Find where the given text appears and provide that cell's center as (x, y) coordinate. 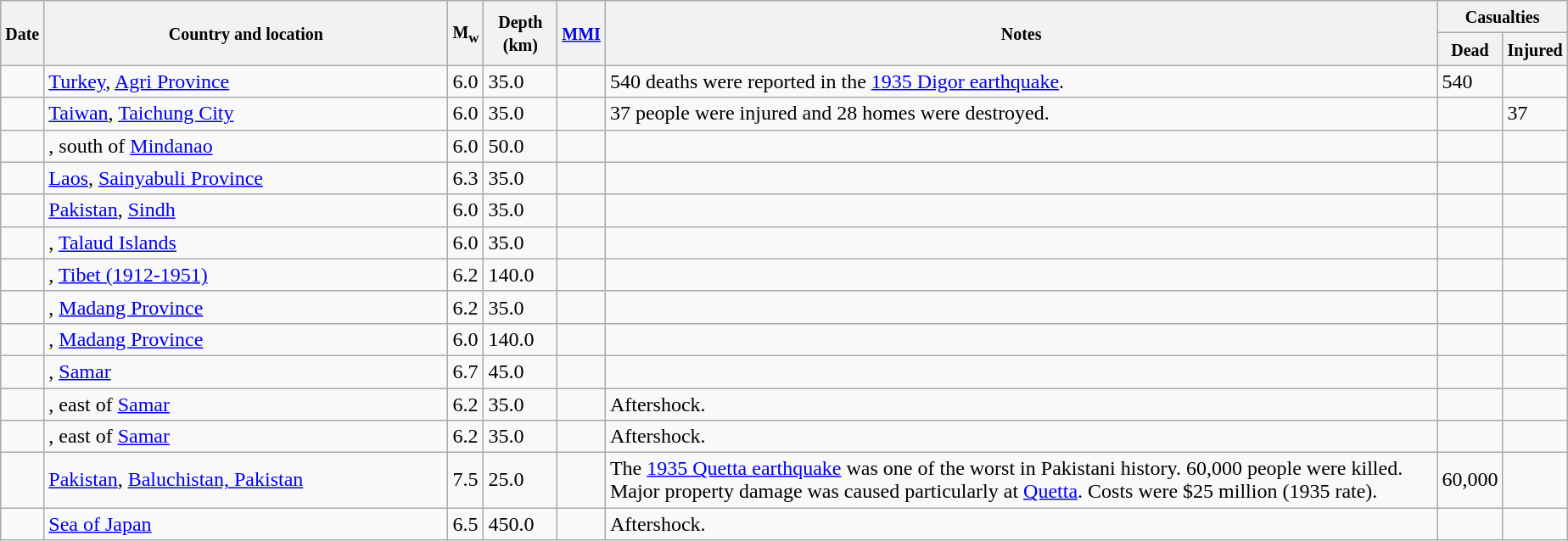
Pakistan, Baluchistan, Pakistan (246, 480)
, Talaud Islands (246, 243)
Turkey, Agri Province (246, 81)
Pakistan, Sindh (246, 210)
6.3 (466, 178)
6.5 (466, 524)
Laos, Sainyabuli Province (246, 178)
Mw (466, 33)
50.0 (521, 146)
Country and location (246, 33)
540 deaths were reported in the 1935 Digor earthquake. (1022, 81)
, Samar (246, 371)
37 (1535, 114)
Casualties (1502, 17)
Injured (1535, 49)
450.0 (521, 524)
, south of Mindanao (246, 146)
7.5 (466, 480)
6.7 (466, 371)
Sea of Japan (246, 524)
45.0 (521, 371)
Notes (1022, 33)
540 (1470, 81)
Dead (1470, 49)
60,000 (1470, 480)
MMI (582, 33)
Date (22, 33)
37 people were injured and 28 homes were destroyed. (1022, 114)
25.0 (521, 480)
, Tibet (1912-1951) (246, 275)
Depth (km) (521, 33)
Taiwan, Taichung City (246, 114)
